Scan for the cell matching the given text and deliver its [X, Y] coordinate at center. 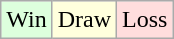
Loss [145, 20]
Win [26, 20]
Draw [84, 20]
